For the text-containing cell, return its midpoint in (X, Y) coordinate format. 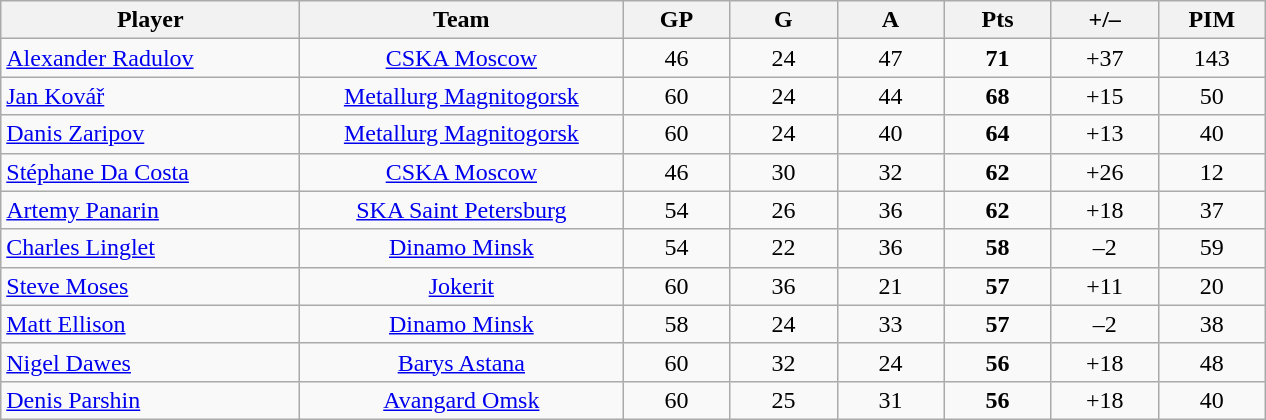
Steve Moses (150, 286)
Nigel Dawes (150, 362)
Danis Zaripov (150, 134)
Barys Astana (462, 362)
+11 (1104, 286)
Avangard Omsk (462, 400)
47 (890, 58)
30 (784, 172)
64 (998, 134)
Charles Linglet (150, 248)
G (784, 20)
A (890, 20)
12 (1212, 172)
71 (998, 58)
Denis Parshin (150, 400)
+13 (1104, 134)
26 (784, 210)
44 (890, 96)
48 (1212, 362)
Jokerit (462, 286)
Jan Kovář (150, 96)
37 (1212, 210)
SKA Saint Petersburg (462, 210)
+/– (1104, 20)
Team (462, 20)
Artemy Panarin (150, 210)
GP (676, 20)
21 (890, 286)
+26 (1104, 172)
25 (784, 400)
31 (890, 400)
Pts (998, 20)
20 (1212, 286)
Alexander Radulov (150, 58)
PIM (1212, 20)
Matt Ellison (150, 324)
+15 (1104, 96)
143 (1212, 58)
50 (1212, 96)
Stéphane Da Costa (150, 172)
59 (1212, 248)
+37 (1104, 58)
68 (998, 96)
Player (150, 20)
38 (1212, 324)
22 (784, 248)
33 (890, 324)
